Return the [x, y] coordinate for the center point of the cell that contains the specified text.  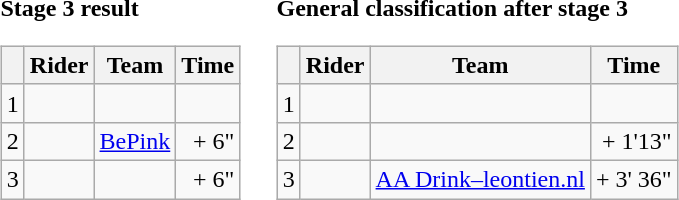
AA Drink–leontien.nl [480, 179]
+ 1'13" [634, 141]
+ 3' 36" [634, 179]
BePink [135, 141]
